Determine the [X, Y] coordinate at the center of the cell enclosing the given text.  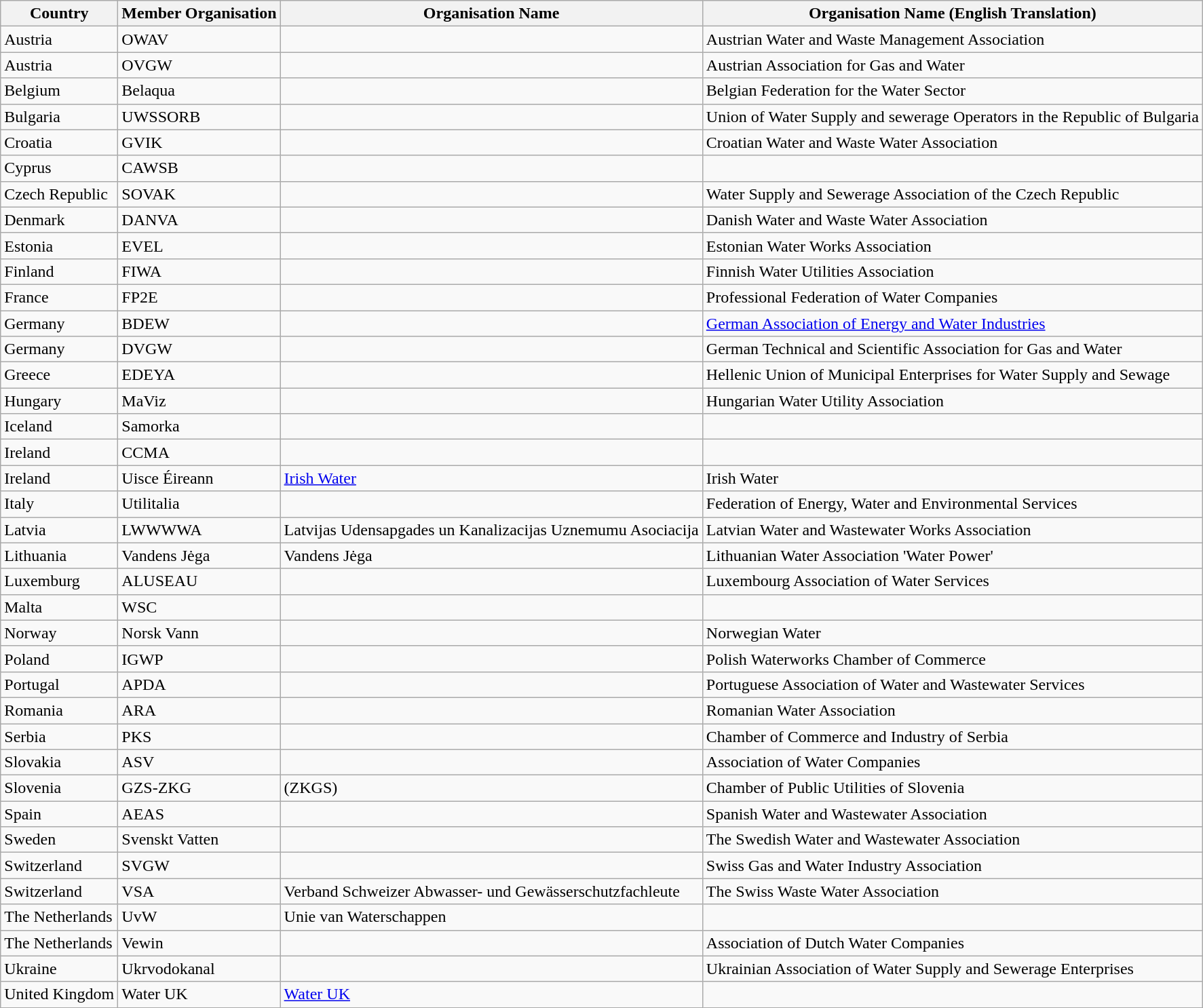
Latvijas Udensapgades un Kanalizacijas Uznemumu Asociacija [491, 530]
Svenskt Vatten [199, 840]
Union of Water Supply and sewerage Operators in the Republic of Bulgaria [953, 117]
German Technical and Scientific Association for Gas and Water [953, 349]
Country [60, 14]
FIWA [199, 271]
Luxembourg Association of Water Services [953, 581]
Romanian Water Association [953, 710]
The Swiss Waste Water Association [953, 891]
Luxemburg [60, 581]
Hungarian Water Utility Association [953, 401]
Ukraine [60, 969]
ALUSEAU [199, 581]
SVGW [199, 866]
Norsk Vann [199, 633]
EDEYA [199, 375]
Chamber of Commerce and Industry of Serbia [953, 736]
ASV [199, 762]
Poland [60, 659]
Ukrvodokanal [199, 969]
Utilitalia [199, 504]
OVGW [199, 65]
Hungary [60, 401]
Austrian Association for Gas and Water [953, 65]
Lithuanian Water Association 'Water Power' [953, 556]
Swiss Gas and Water Industry Association [953, 866]
Spain [60, 814]
Romania [60, 710]
Belgium [60, 91]
Sweden [60, 840]
Association of Dutch Water Companies [953, 943]
Austrian Water and Waste Management Association [953, 39]
Norwegian Water [953, 633]
Water Supply and Sewerage Association of the Czech Republic [953, 194]
Belgian Federation for the Water Sector [953, 91]
SOVAK [199, 194]
Estonia [60, 246]
Danish Water and Waste Water Association [953, 220]
Lithuania [60, 556]
Estonian Water Works Association [953, 246]
Croatia [60, 142]
MaViz [199, 401]
APDA [199, 684]
Portuguese Association of Water and Wastewater Services [953, 684]
Verband Schweizer Abwasser- und Gewässerschutzfachleute [491, 891]
UvW [199, 917]
Federation of Energy, Water and Environmental Services [953, 504]
CAWSB [199, 168]
IGWP [199, 659]
Iceland [60, 427]
AEAS [199, 814]
Finnish Water Utilities Association [953, 271]
WSC [199, 607]
OWAV [199, 39]
Cyprus [60, 168]
Organisation Name [491, 14]
EVEL [199, 246]
Slovakia [60, 762]
LWWWWA [199, 530]
Organisation Name (English Translation) [953, 14]
Croatian Water and Waste Water Association [953, 142]
Hellenic Union of Municipal Enterprises for Water Supply and Sewage [953, 375]
Ukrainian Association of Water Supply and Sewerage Enterprises [953, 969]
DVGW [199, 349]
CCMA [199, 452]
The Swedish Water and Wastewater Association [953, 840]
United Kingdom [60, 994]
(ZKGS) [491, 788]
Denmark [60, 220]
DANVA [199, 220]
Latvia [60, 530]
France [60, 297]
Chamber of Public Utilities of Slovenia [953, 788]
Italy [60, 504]
GVIK [199, 142]
Uisce Éireann [199, 478]
Finland [60, 271]
Vewin [199, 943]
Latvian Water and Wastewater Works Association [953, 530]
GZS-ZKG [199, 788]
Member Organisation [199, 14]
Spanish Water and Wastewater Association [953, 814]
Czech Republic [60, 194]
PKS [199, 736]
FP2E [199, 297]
ARA [199, 710]
Association of Water Companies [953, 762]
Bulgaria [60, 117]
German Association of Energy and Water Industries [953, 324]
Serbia [60, 736]
Professional Federation of Water Companies [953, 297]
VSA [199, 891]
Samorka [199, 427]
Belaqua [199, 91]
Malta [60, 607]
Greece [60, 375]
Portugal [60, 684]
BDEW [199, 324]
Unie van Waterschappen [491, 917]
Polish Waterworks Chamber of Commerce [953, 659]
Norway [60, 633]
UWSSORB [199, 117]
Slovenia [60, 788]
